Search for the cell housing the specified text and yield its [x, y] center coordinate. 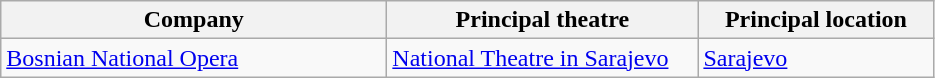
Bosnian National Opera [194, 58]
Principal theatre [542, 20]
Company [194, 20]
Sarajevo [816, 58]
Principal location [816, 20]
National Theatre in Sarajevo [542, 58]
